Return [X, Y] of the center of cell containing provided text 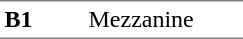
B1 [42, 20]
Mezzanine [164, 20]
